Find where the given text appears and provide that cell's center as [X, Y] coordinate. 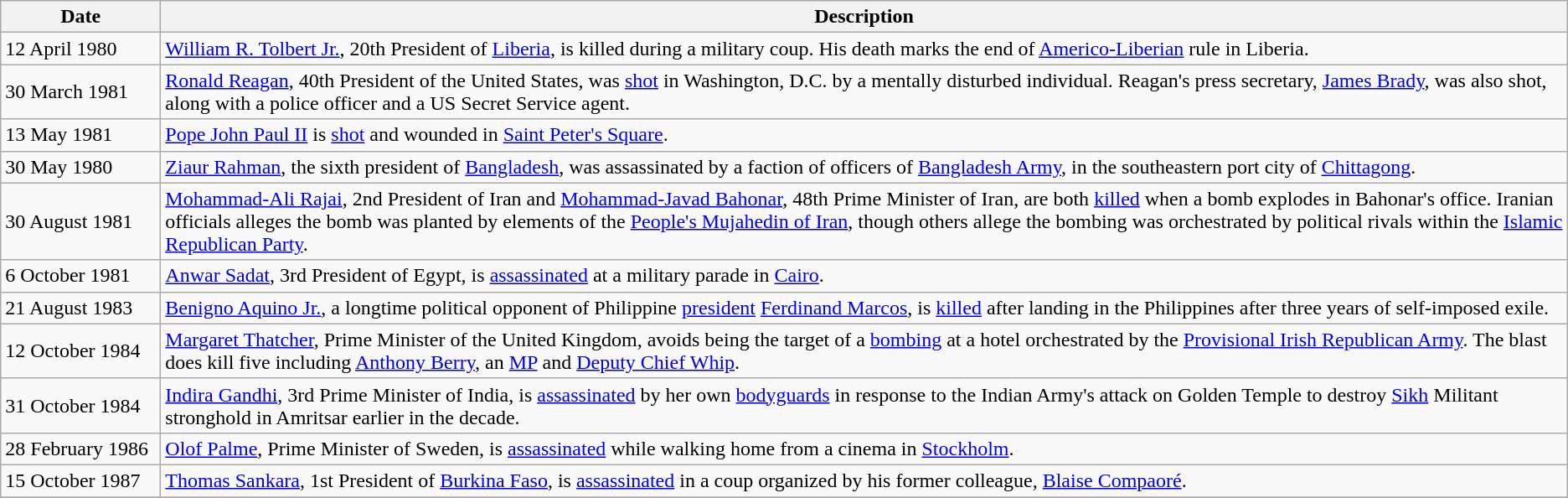
Date [80, 17]
Description [864, 17]
12 October 1984 [80, 350]
6 October 1981 [80, 276]
30 May 1980 [80, 167]
Olof Palme, Prime Minister of Sweden, is assassinated while walking home from a cinema in Stockholm. [864, 449]
Thomas Sankara, 1st President of Burkina Faso, is assassinated in a coup organized by his former colleague, Blaise Compaoré. [864, 480]
31 October 1984 [80, 406]
30 March 1981 [80, 92]
Anwar Sadat, 3rd President of Egypt, is assassinated at a military parade in Cairo. [864, 276]
12 April 1980 [80, 49]
William R. Tolbert Jr., 20th President of Liberia, is killed during a military coup. His death marks the end of Americo-Liberian rule in Liberia. [864, 49]
28 February 1986 [80, 449]
30 August 1981 [80, 221]
21 August 1983 [80, 308]
15 October 1987 [80, 480]
Pope John Paul II is shot and wounded in Saint Peter's Square. [864, 135]
13 May 1981 [80, 135]
